For the text-containing cell, return its midpoint in (X, Y) coordinate format. 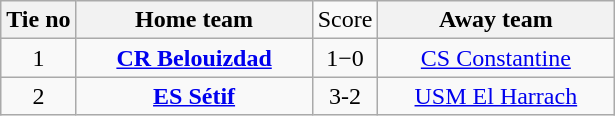
CS Constantine (496, 58)
Tie no (38, 20)
1 (38, 58)
USM El Harrach (496, 96)
3-2 (345, 96)
CR Belouizdad (194, 58)
Score (345, 20)
1−0 (345, 58)
Home team (194, 20)
Away team (496, 20)
ES Sétif (194, 96)
2 (38, 96)
